Scan for the cell matching the given text and deliver its (x, y) coordinate at center. 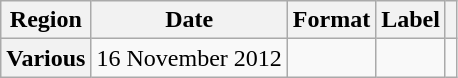
Various (46, 58)
Region (46, 20)
Format (331, 20)
16 November 2012 (189, 58)
Date (189, 20)
Label (411, 20)
